Find where the given text appears and provide that cell's center as [X, Y] coordinate. 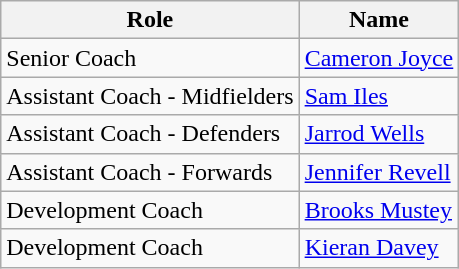
Assistant Coach - Defenders [150, 134]
Cameron Joyce [379, 58]
Name [379, 20]
Kieran Davey [379, 248]
Jarrod Wells [379, 134]
Assistant Coach - Midfielders [150, 96]
Brooks Mustey [379, 210]
Senior Coach [150, 58]
Sam Iles [379, 96]
Assistant Coach - Forwards [150, 172]
Role [150, 20]
Jennifer Revell [379, 172]
